Return the [x, y] coordinate for the center point of the cell that contains the specified text.  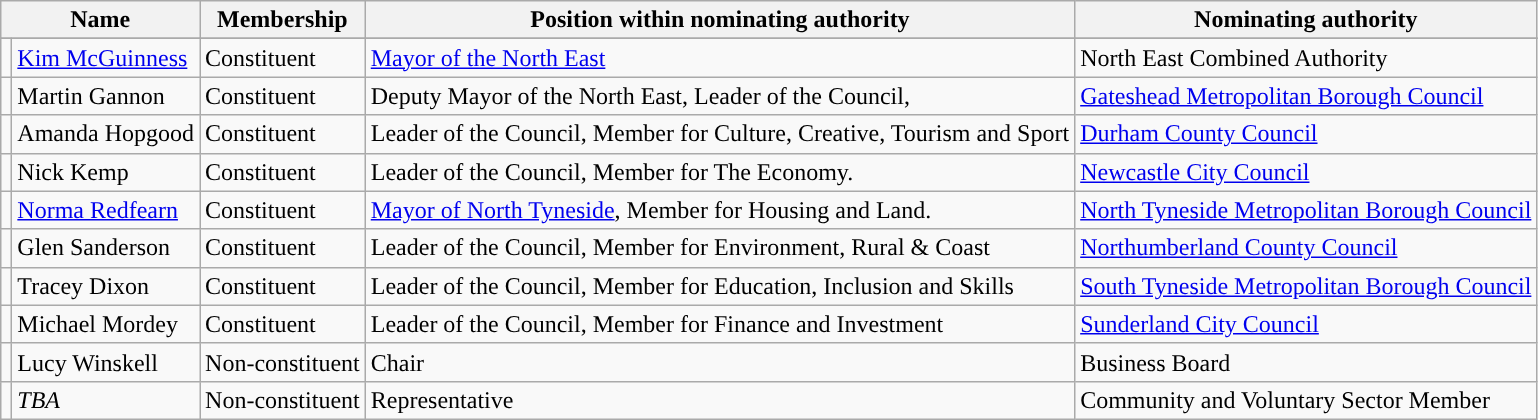
Northumberland County Council [1306, 248]
Newcastle City Council [1306, 172]
Leader of the Council, Member for Finance and Investment [720, 324]
Norma Redfearn [106, 210]
Durham County Council [1306, 134]
Leader of the Council, Member for The Economy. [720, 172]
Martin Gannon [106, 96]
Nick Kemp [106, 172]
Glen Sanderson [106, 248]
Representative [720, 400]
North East Combined Authority [1306, 58]
South Tyneside Metropolitan Borough Council [1306, 286]
Sunderland City Council [1306, 324]
Leader of the Council, Member for Education, Inclusion and Skills [720, 286]
Tracey Dixon [106, 286]
Leader of the Council, Member for Culture, Creative, Tourism and Sport [720, 134]
Position within nominating authority [720, 20]
TBA [106, 400]
Gateshead Metropolitan Borough Council [1306, 96]
Kim McGuinness [106, 58]
Business Board [1306, 362]
Michael Mordey [106, 324]
Lucy Winskell [106, 362]
Amanda Hopgood [106, 134]
North Tyneside Metropolitan Borough Council [1306, 210]
Membership [283, 20]
Chair [720, 362]
Leader of the Council, Member for Environment, Rural & Coast [720, 248]
Community and Voluntary Sector Member [1306, 400]
Mayor of the North East [720, 58]
Name [100, 20]
Nominating authority [1306, 20]
Deputy Mayor of the North East, Leader of the Council, [720, 96]
Mayor of North Tyneside, Member for Housing and Land. [720, 210]
